Scan for the cell matching the given text and deliver its [x, y] coordinate at center. 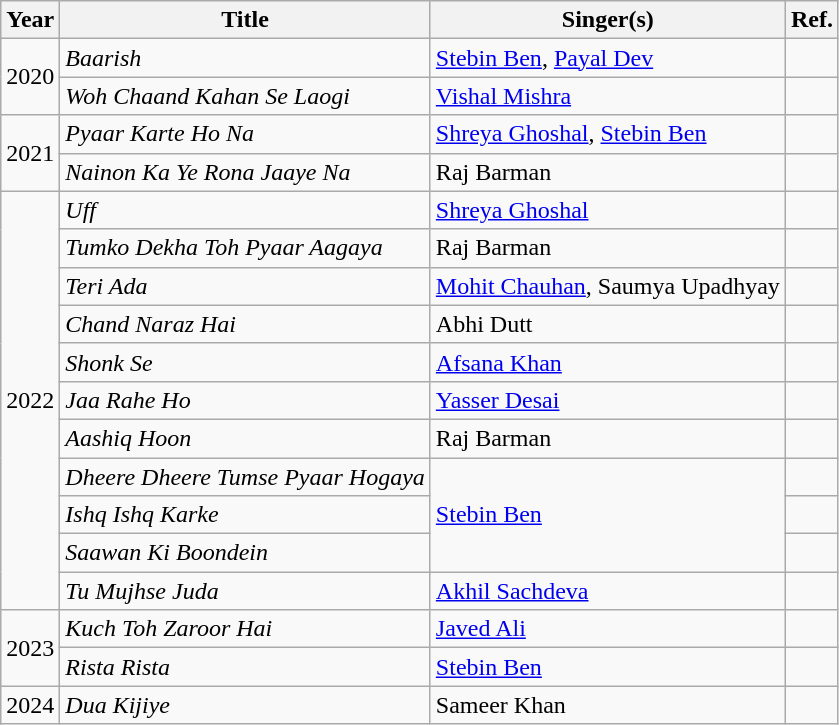
2021 [30, 153]
Abhi Dutt [608, 324]
2024 [30, 705]
2023 [30, 648]
Uff [246, 210]
Singer(s) [608, 20]
Title [246, 20]
Year [30, 20]
Ref. [812, 20]
Sameer Khan [608, 705]
Vishal Mishra [608, 96]
Tu Mujhse Juda [246, 591]
Aashiq Hoon [246, 438]
2020 [30, 77]
Afsana Khan [608, 362]
Shonk Se [246, 362]
Dheere Dheere Tumse Pyaar Hogaya [246, 477]
Rista Rista [246, 667]
Shreya Ghoshal [608, 210]
Ishq Ishq Karke [246, 515]
Teri Ada [246, 286]
Mohit Chauhan, Saumya Upadhyay [608, 286]
Shreya Ghoshal, Stebin Ben [608, 134]
Kuch Toh Zaroor Hai [246, 629]
Dua Kijiye [246, 705]
Akhil Sachdeva [608, 591]
Baarish [246, 58]
Stebin Ben, Payal Dev [608, 58]
Chand Naraz Hai [246, 324]
Jaa Rahe Ho [246, 400]
Tumko Dekha Toh Pyaar Aagaya [246, 248]
Woh Chaand Kahan Se Laogi [246, 96]
Saawan Ki Boondein [246, 553]
Javed Ali [608, 629]
Pyaar Karte Ho Na [246, 134]
2022 [30, 400]
Nainon Ka Ye Rona Jaaye Na [246, 172]
Yasser Desai [608, 400]
